Find where the given text appears and provide that cell's center as (x, y) coordinate. 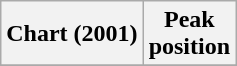
Peakposition (189, 34)
Chart (2001) (72, 34)
